Locate the cell with the specified text and output its [X, Y] center coordinate. 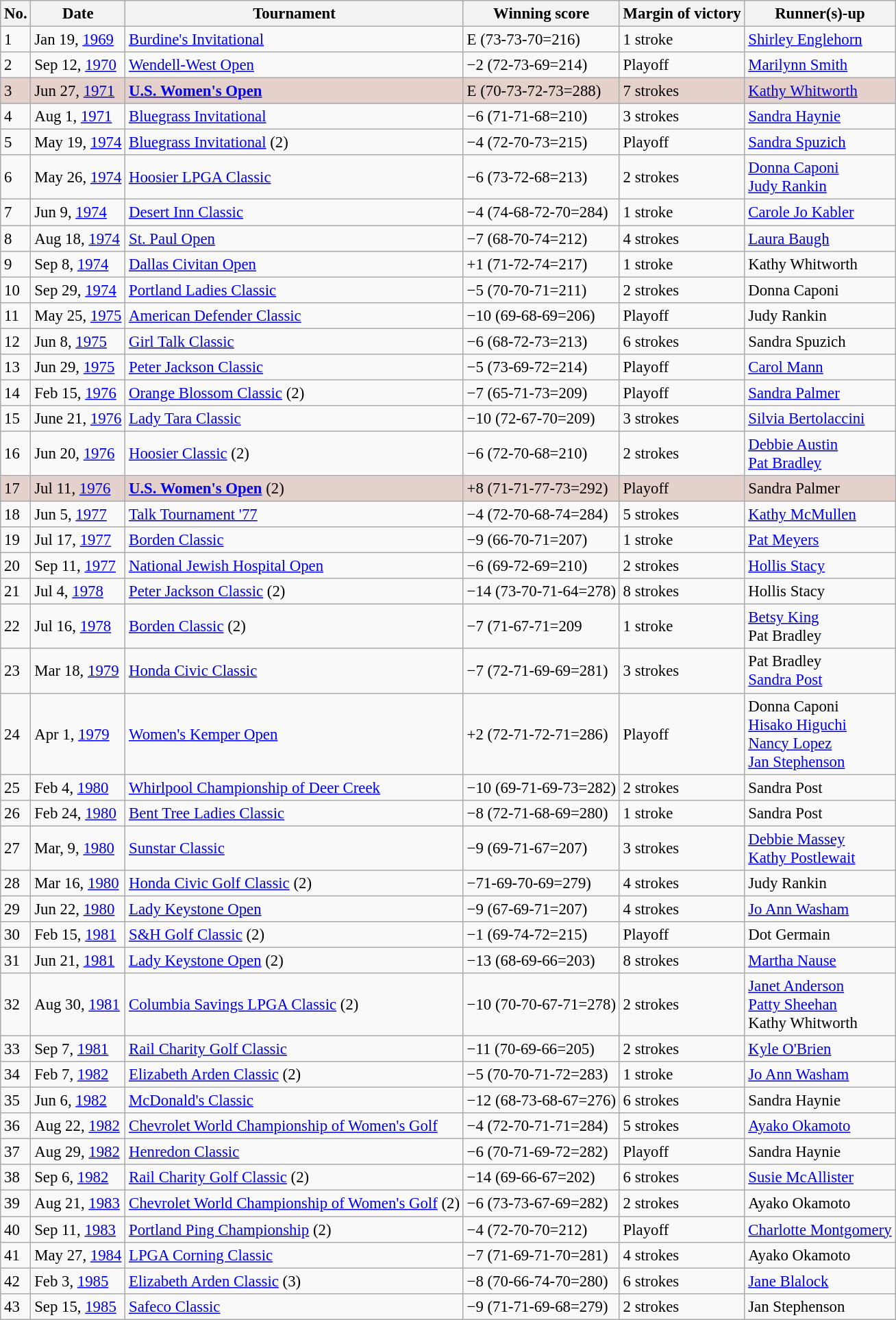
39 [16, 1203]
24 [16, 733]
E (73-73-70=216) [541, 40]
Chevrolet World Championship of Women's Golf (2) [295, 1203]
Jul 17, 1977 [78, 540]
1 [16, 40]
31 [16, 960]
Jul 11, 1976 [78, 489]
Aug 21, 1983 [78, 1203]
Orange Blossom Classic (2) [295, 393]
May 25, 1975 [78, 315]
Lady Tara Classic [295, 419]
Dot Germain [820, 935]
−12 (68-73-68-67=276) [541, 1101]
Winning score [541, 14]
E (70-73-72-73=288) [541, 91]
−7 (68-70-74=212) [541, 239]
26 [16, 813]
+2 (72-71-72-71=286) [541, 733]
Honda Civic Classic [295, 672]
Kathy McMullen [820, 515]
37 [16, 1152]
−6 (68-72-73=213) [541, 341]
+1 (71-72-74=217) [541, 264]
40 [16, 1230]
Feb 15, 1976 [78, 393]
−10 (70-70-67-71=278) [541, 1005]
30 [16, 935]
Mar, 9, 1980 [78, 848]
+8 (71-71-77-73=292) [541, 489]
9 [16, 264]
32 [16, 1005]
−71-69-70-69=279) [541, 883]
Feb 7, 1982 [78, 1075]
Laura Baugh [820, 239]
20 [16, 566]
−2 (72-73-69=214) [541, 65]
28 [16, 883]
Columbia Savings LPGA Classic (2) [295, 1005]
18 [16, 515]
−8 (72-71-68-69=280) [541, 813]
25 [16, 787]
22 [16, 626]
11 [16, 315]
Donna Caponi [820, 290]
14 [16, 393]
4 [16, 117]
Women's Kemper Open [295, 733]
Feb 24, 1980 [78, 813]
Betsy King Pat Bradley [820, 626]
S&H Golf Classic (2) [295, 935]
−10 (69-68-69=206) [541, 315]
−14 (73-70-71-64=278) [541, 591]
Lady Keystone Open (2) [295, 960]
42 [16, 1281]
No. [16, 14]
19 [16, 540]
−7 (65-71-73=209) [541, 393]
Silvia Bertolaccini [820, 419]
3 [16, 91]
LPGA Corning Classic [295, 1255]
−4 (72-70-73=215) [541, 143]
Henredon Classic [295, 1152]
Jun 20, 1976 [78, 454]
Mar 18, 1979 [78, 672]
Sep 15, 1985 [78, 1306]
−1 (69-74-72=215) [541, 935]
−10 (72-67-70=209) [541, 419]
−9 (66-70-71=207) [541, 540]
Margin of victory [682, 14]
Sep 8, 1974 [78, 264]
Sep 11, 1983 [78, 1230]
7 [16, 212]
Janet Anderson Patty Sheehan Kathy Whitworth [820, 1005]
Jun 21, 1981 [78, 960]
−7 (72-71-69-69=281) [541, 672]
Pat Meyers [820, 540]
Date [78, 14]
35 [16, 1101]
Donna Caponi Judy Rankin [820, 177]
−6 (71-71-68=210) [541, 117]
Jun 5, 1977 [78, 515]
Jun 6, 1982 [78, 1101]
−4 (72-70-71-71=284) [541, 1126]
−5 (70-70-71=211) [541, 290]
−9 (71-71-69-68=279) [541, 1306]
St. Paul Open [295, 239]
Peter Jackson Classic [295, 367]
Pat Bradley Sandra Post [820, 672]
Rail Charity Golf Classic (2) [295, 1178]
Shirley Englehorn [820, 40]
8 [16, 239]
34 [16, 1075]
16 [16, 454]
May 19, 1974 [78, 143]
Aug 30, 1981 [78, 1005]
−9 (67-69-71=207) [541, 909]
−6 (69-72-69=210) [541, 566]
−6 (73-73-67-69=282) [541, 1203]
Jan 19, 1969 [78, 40]
33 [16, 1049]
Jan Stephenson [820, 1306]
43 [16, 1306]
38 [16, 1178]
Portland Ladies Classic [295, 290]
Safeco Classic [295, 1306]
Desert Inn Classic [295, 212]
Borden Classic [295, 540]
−8 (70-66-74-70=280) [541, 1281]
Sep 29, 1974 [78, 290]
Lady Keystone Open [295, 909]
6 [16, 177]
−5 (70-70-71-72=283) [541, 1075]
Bluegrass Invitational (2) [295, 143]
17 [16, 489]
41 [16, 1255]
Aug 1, 1971 [78, 117]
Sep 7, 1981 [78, 1049]
15 [16, 419]
Peter Jackson Classic (2) [295, 591]
May 27, 1984 [78, 1255]
−10 (69-71-69-73=282) [541, 787]
Marilynn Smith [820, 65]
Talk Tournament '77 [295, 515]
Girl Talk Classic [295, 341]
−5 (73-69-72=214) [541, 367]
7 strokes [682, 91]
Aug 22, 1982 [78, 1126]
National Jewish Hospital Open [295, 566]
Aug 29, 1982 [78, 1152]
Jun 22, 1980 [78, 909]
Hoosier Classic (2) [295, 454]
Mar 16, 1980 [78, 883]
27 [16, 848]
June 21, 1976 [78, 419]
Elizabeth Arden Classic (3) [295, 1281]
Carole Jo Kabler [820, 212]
Rail Charity Golf Classic [295, 1049]
Susie McAllister [820, 1178]
Martha Nause [820, 960]
Sep 6, 1982 [78, 1178]
−4 (74-68-72-70=284) [541, 212]
Honda Civic Golf Classic (2) [295, 883]
Whirlpool Championship of Deer Creek [295, 787]
Wendell-West Open [295, 65]
Charlotte Montgomery [820, 1230]
−7 (71-69-71-70=281) [541, 1255]
Debbie Massey Kathy Postlewait [820, 848]
Bent Tree Ladies Classic [295, 813]
10 [16, 290]
Bluegrass Invitational [295, 117]
Jane Blalock [820, 1281]
−7 (71-67-71=209 [541, 626]
5 [16, 143]
2 [16, 65]
Kyle O'Brien [820, 1049]
Aug 18, 1974 [78, 239]
Borden Classic (2) [295, 626]
12 [16, 341]
Feb 4, 1980 [78, 787]
−14 (69-66-67=202) [541, 1178]
Dallas Civitan Open [295, 264]
−11 (70-69-66=205) [541, 1049]
21 [16, 591]
29 [16, 909]
−6 (70-71-69-72=282) [541, 1152]
13 [16, 367]
Chevrolet World Championship of Women's Golf [295, 1126]
U.S. Women's Open (2) [295, 489]
−13 (68-69-66=203) [541, 960]
−9 (69-71-67=207) [541, 848]
Debbie Austin Pat Bradley [820, 454]
Portland Ping Championship (2) [295, 1230]
Carol Mann [820, 367]
U.S. Women's Open [295, 91]
−6 (72-70-68=210) [541, 454]
McDonald's Classic [295, 1101]
May 26, 1974 [78, 177]
Jul 16, 1978 [78, 626]
Hoosier LPGA Classic [295, 177]
Jun 9, 1974 [78, 212]
36 [16, 1126]
Elizabeth Arden Classic (2) [295, 1075]
Jun 27, 1971 [78, 91]
Jun 8, 1975 [78, 341]
Sep 11, 1977 [78, 566]
Burdine's Invitational [295, 40]
Apr 1, 1979 [78, 733]
−6 (73-72-68=213) [541, 177]
−4 (72-70-70=212) [541, 1230]
Feb 15, 1981 [78, 935]
Jun 29, 1975 [78, 367]
Tournament [295, 14]
Sep 12, 1970 [78, 65]
Feb 3, 1985 [78, 1281]
Sunstar Classic [295, 848]
23 [16, 672]
American Defender Classic [295, 315]
Donna Caponi Hisako Higuchi Nancy Lopez Jan Stephenson [820, 733]
Runner(s)-up [820, 14]
−4 (72-70-68-74=284) [541, 515]
Jul 4, 1978 [78, 591]
